Provide the (X, Y) coordinate of the cell's center where the given text is located.  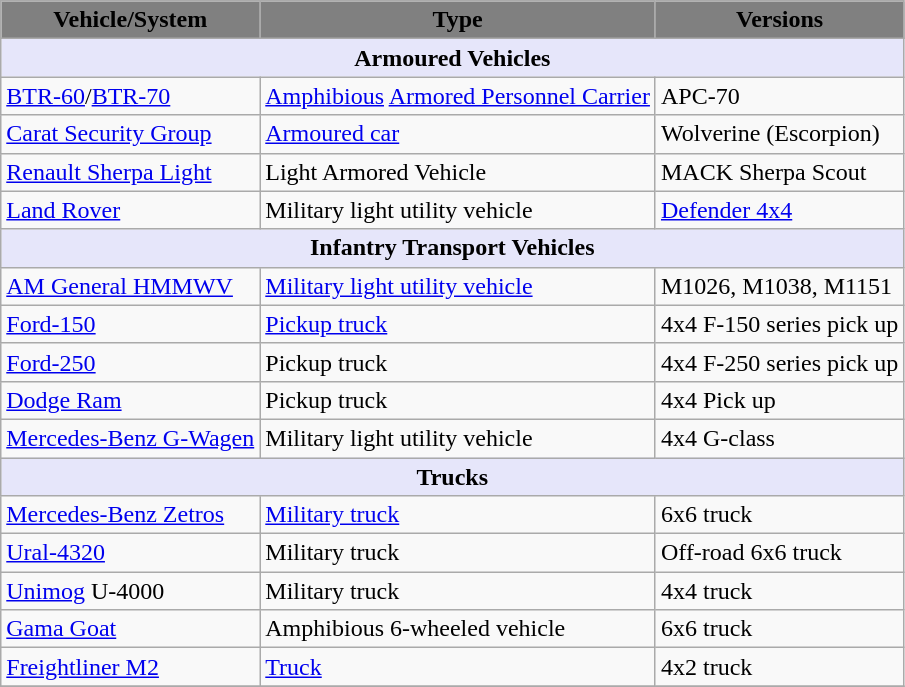
Armoured Vehicles (452, 58)
4x4 F-250 series pick up (779, 362)
M1026, M1038, M1151 (779, 286)
Off-road 6x6 truck (779, 553)
Ford-250 (130, 362)
Defender 4x4 (779, 210)
4x4 G-class (779, 438)
Ford-150 (130, 324)
4x2 truck (779, 667)
4x4 F-150 series pick up (779, 324)
Type (458, 20)
Vehicle/System (130, 20)
Unimog U-4000 (130, 591)
Carat Security Group (130, 134)
AM General HMMWV (130, 286)
Land Rover (130, 210)
Dodge Ram (130, 400)
Mercedes-Benz Zetros (130, 515)
Armoured car (458, 134)
Amphibious Armored Personnel Carrier (458, 96)
Light Armored Vehicle (458, 172)
4x4 Pick up (779, 400)
Mercedes-Benz G-Wagen (130, 438)
BTR-60/BTR-70 (130, 96)
APC-70 (779, 96)
Amphibious 6-wheeled vehicle (458, 629)
Gama Goat (130, 629)
Ural-4320 (130, 553)
4x4 truck (779, 591)
Trucks (452, 477)
Versions (779, 20)
Freightliner M2 (130, 667)
Truck (458, 667)
Renault Sherpa Light (130, 172)
MACK Sherpa Scout (779, 172)
Infantry Transport Vehicles (452, 248)
Wolverine (Escorpion) (779, 134)
